Identify which cell holds the provided text, then report its [X, Y] central coordinate. 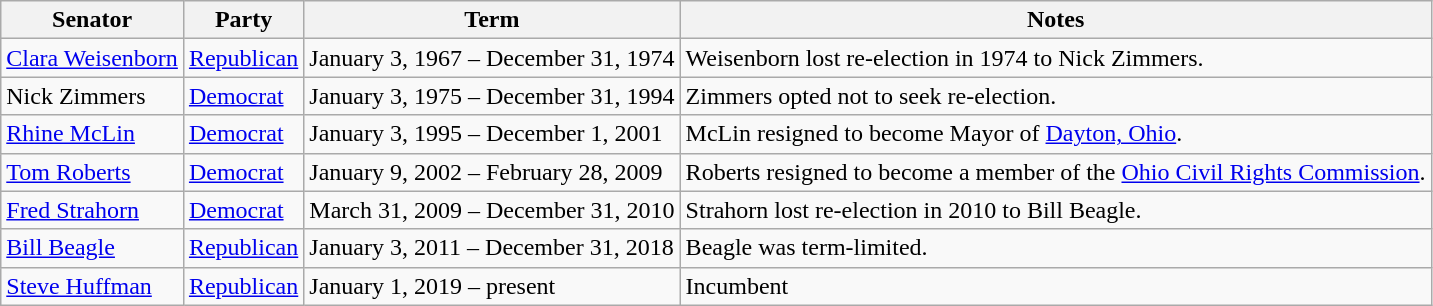
Roberts resigned to become a member of the Ohio Civil Rights Commission. [1056, 172]
January 3, 2011 – December 31, 2018 [492, 248]
Tom Roberts [92, 172]
January 1, 2019 – present [492, 286]
Strahorn lost re-election in 2010 to Bill Beagle. [1056, 210]
Weisenborn lost re-election in 1974 to Nick Zimmers. [1056, 58]
January 3, 1975 – December 31, 1994 [492, 96]
Zimmers opted not to seek re-election. [1056, 96]
January 9, 2002 – February 28, 2009 [492, 172]
McLin resigned to become Mayor of Dayton, Ohio. [1056, 134]
January 3, 1995 – December 1, 2001 [492, 134]
Rhine McLin [92, 134]
Bill Beagle [92, 248]
Party [243, 20]
January 3, 1967 – December 31, 1974 [492, 58]
Senator [92, 20]
Fred Strahorn [92, 210]
Incumbent [1056, 286]
Nick Zimmers [92, 96]
Term [492, 20]
Notes [1056, 20]
Steve Huffman [92, 286]
Clara Weisenborn [92, 58]
Beagle was term-limited. [1056, 248]
March 31, 2009 – December 31, 2010 [492, 210]
